Scan for the cell matching the given text and deliver its [X, Y] coordinate at center. 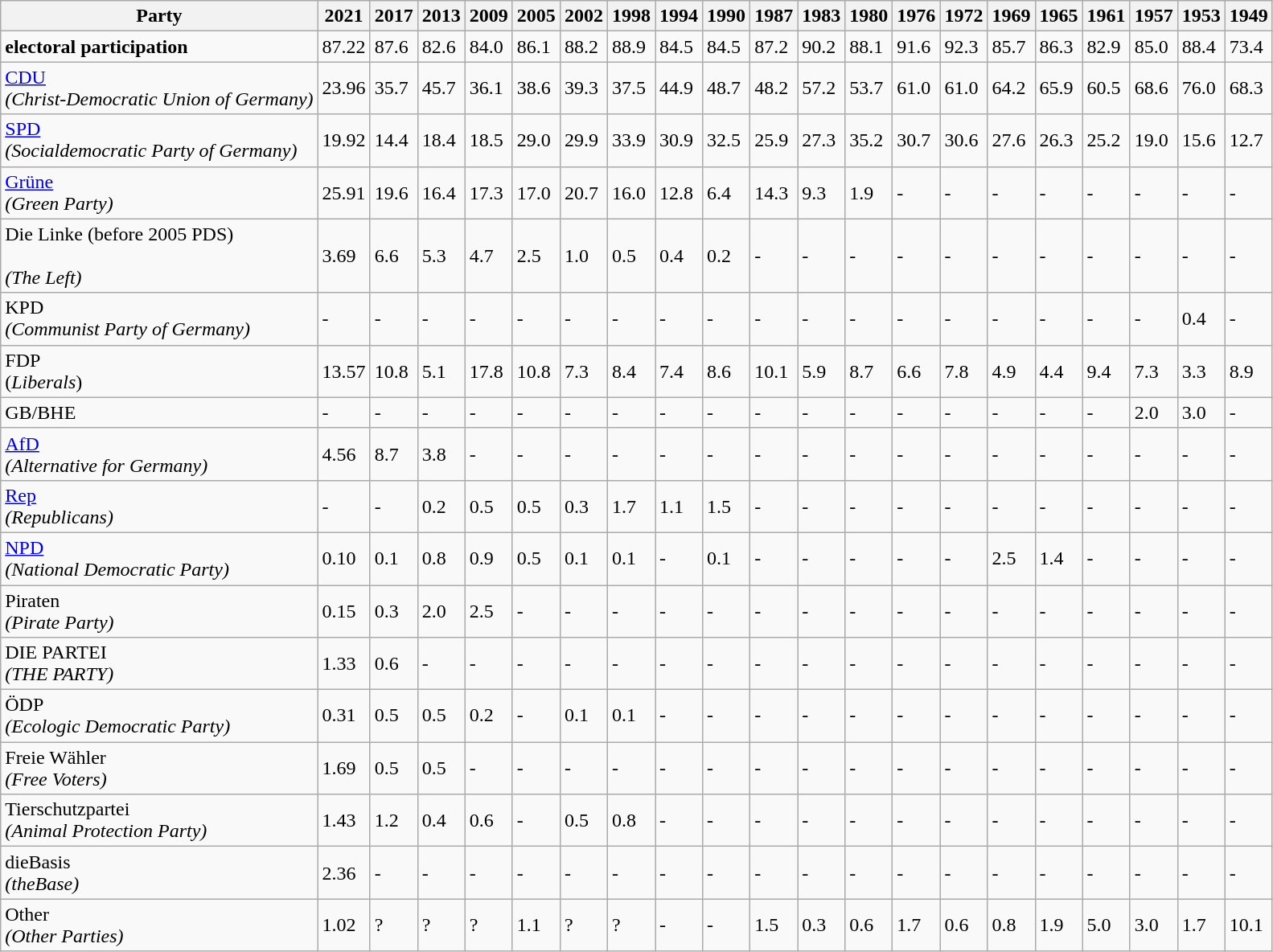
1.02 [344, 925]
2009 [489, 16]
13.57 [344, 371]
30.6 [963, 140]
2.36 [344, 873]
33.9 [630, 140]
1.69 [344, 769]
8.6 [727, 371]
87.22 [344, 47]
27.3 [822, 140]
1965 [1058, 16]
65.9 [1058, 88]
CDU(Christ-Democratic Union of Germany) [159, 88]
29.0 [536, 140]
36.1 [489, 88]
53.7 [869, 88]
dieBasis (theBase) [159, 873]
60.5 [1107, 88]
9.3 [822, 193]
25.91 [344, 193]
1.43 [344, 820]
1957 [1153, 16]
91.6 [917, 47]
18.4 [441, 140]
5.1 [441, 371]
0.9 [489, 558]
GB/BHE [159, 412]
19.6 [394, 193]
88.4 [1201, 47]
16.0 [630, 193]
8.4 [630, 371]
1.2 [394, 820]
2017 [394, 16]
1980 [869, 16]
1987 [774, 16]
NPD(National Democratic Party) [159, 558]
1983 [822, 16]
35.7 [394, 88]
48.7 [727, 88]
12.8 [679, 193]
Party [159, 16]
23.96 [344, 88]
64.2 [1012, 88]
Rep(Republicans) [159, 507]
4.4 [1058, 371]
SPD(Socialdemocratic Party of Germany) [159, 140]
1976 [917, 16]
5.9 [822, 371]
17.3 [489, 193]
1994 [679, 16]
30.9 [679, 140]
85.7 [1012, 47]
87.2 [774, 47]
Piraten(Pirate Party) [159, 611]
76.0 [1201, 88]
30.7 [917, 140]
14.3 [774, 193]
3.8 [441, 453]
4.7 [489, 256]
KPD (Communist Party of Germany) [159, 318]
88.2 [584, 47]
25.2 [1107, 140]
1953 [1201, 16]
Die Linke (before 2005 PDS)(The Left) [159, 256]
electoral participation [159, 47]
Grüne(Green Party) [159, 193]
5.3 [441, 256]
4.9 [1012, 371]
1990 [727, 16]
16.4 [441, 193]
45.7 [441, 88]
44.9 [679, 88]
32.5 [727, 140]
1949 [1248, 16]
Other(Other Parties) [159, 925]
AfD(Alternative for Germany) [159, 453]
39.3 [584, 88]
2021 [344, 16]
0.15 [344, 611]
1961 [1107, 16]
4.56 [344, 453]
DIE PARTEI(THE PARTY) [159, 664]
92.3 [963, 47]
35.2 [869, 140]
1.0 [584, 256]
Tierschutzpartei(Animal Protection Party) [159, 820]
1972 [963, 16]
27.6 [1012, 140]
90.2 [822, 47]
2013 [441, 16]
9.4 [1107, 371]
12.7 [1248, 140]
17.0 [536, 193]
82.6 [441, 47]
86.1 [536, 47]
1.33 [344, 664]
7.4 [679, 371]
17.8 [489, 371]
0.31 [344, 716]
88.1 [869, 47]
1969 [1012, 16]
7.8 [963, 371]
2002 [584, 16]
FDP(Liberals) [159, 371]
1998 [630, 16]
29.9 [584, 140]
2005 [536, 16]
3.3 [1201, 371]
25.9 [774, 140]
0.10 [344, 558]
82.9 [1107, 47]
19.92 [344, 140]
88.9 [630, 47]
26.3 [1058, 140]
57.2 [822, 88]
ÖDP(Ecologic Democratic Party) [159, 716]
68.3 [1248, 88]
37.5 [630, 88]
38.6 [536, 88]
15.6 [1201, 140]
3.69 [344, 256]
87.6 [394, 47]
86.3 [1058, 47]
18.5 [489, 140]
68.6 [1153, 88]
19.0 [1153, 140]
8.9 [1248, 371]
14.4 [394, 140]
48.2 [774, 88]
5.0 [1107, 925]
20.7 [584, 193]
73.4 [1248, 47]
Freie Wähler(Free Voters) [159, 769]
84.0 [489, 47]
85.0 [1153, 47]
1.4 [1058, 558]
6.4 [727, 193]
